Find where the given text appears and provide that cell's center as (x, y) coordinate. 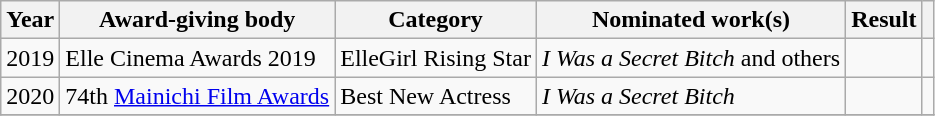
2020 (30, 96)
Award-giving body (198, 20)
Elle Cinema Awards 2019 (198, 58)
Nominated work(s) (690, 20)
I Was a Secret Bitch and others (690, 58)
I Was a Secret Bitch (690, 96)
Category (436, 20)
Year (30, 20)
Result (884, 20)
2019 (30, 58)
Best New Actress (436, 96)
74th Mainichi Film Awards (198, 96)
ElleGirl Rising Star (436, 58)
